Return the (X, Y) coordinate for the center point of the cell that contains the specified text.  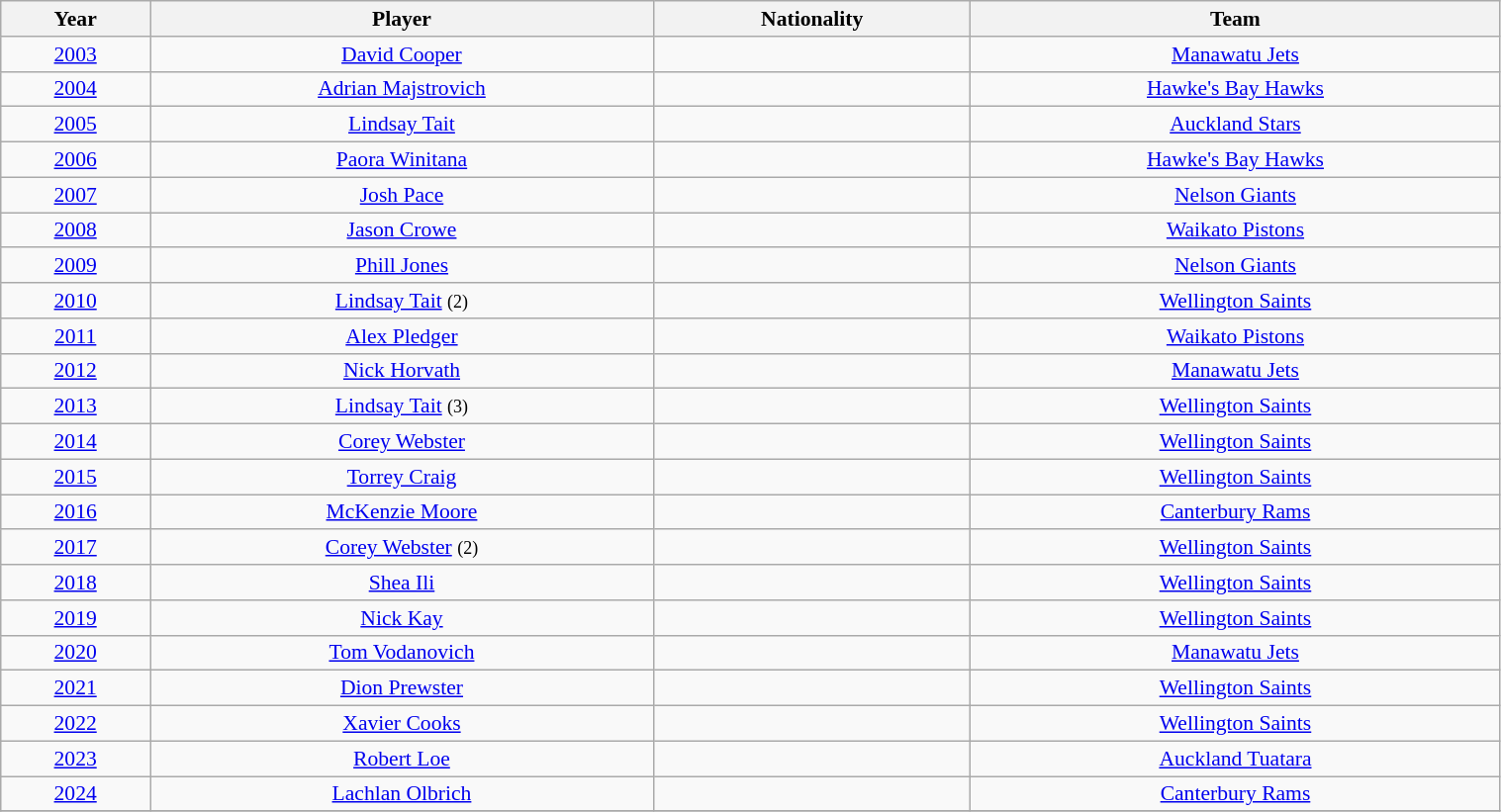
2023 (75, 759)
Lindsay Tait (402, 125)
Year (75, 19)
Dion Prewster (402, 688)
Xavier Cooks (402, 724)
2008 (75, 230)
2018 (75, 583)
Alex Pledger (402, 336)
2017 (75, 548)
2012 (75, 371)
Lindsay Tait (3) (402, 406)
2019 (75, 618)
Player (402, 19)
2006 (75, 160)
Lindsay Tait (2) (402, 301)
Nick Kay (402, 618)
2020 (75, 653)
2003 (75, 54)
2005 (75, 125)
2007 (75, 195)
Adrian Majstrovich (402, 89)
2015 (75, 477)
Phill Jones (402, 266)
2009 (75, 266)
2016 (75, 512)
David Cooper (402, 54)
McKenzie Moore (402, 512)
Nick Horvath (402, 371)
Robert Loe (402, 759)
Shea Ili (402, 583)
2021 (75, 688)
2022 (75, 724)
Corey Webster (402, 442)
Jason Crowe (402, 230)
Team (1235, 19)
Paora Winitana (402, 160)
Tom Vodanovich (402, 653)
Lachlan Olbrich (402, 794)
2004 (75, 89)
Josh Pace (402, 195)
Nationality (811, 19)
2024 (75, 794)
Torrey Craig (402, 477)
Auckland Stars (1235, 125)
Corey Webster (2) (402, 548)
2013 (75, 406)
2011 (75, 336)
2010 (75, 301)
2014 (75, 442)
Auckland Tuatara (1235, 759)
